Locate the cell with the specified text and output its (x, y) center coordinate. 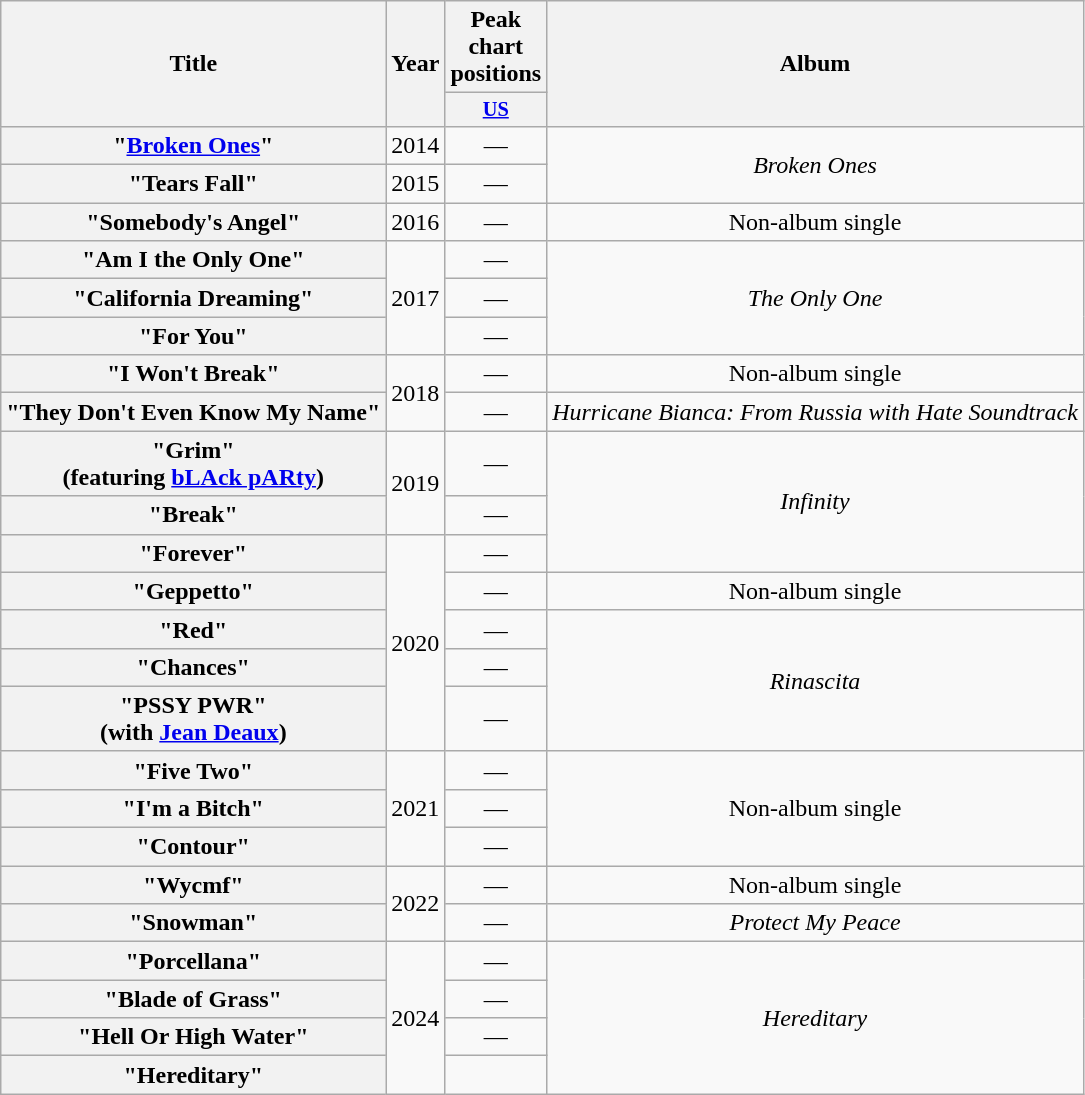
"California Dreaming" (194, 298)
"They Don't Even Know My Name" (194, 412)
"Tears Fall" (194, 184)
2015 (416, 184)
"Broken Ones" (194, 145)
"Red" (194, 629)
2021 (416, 808)
"Geppetto" (194, 591)
2014 (416, 145)
Year (416, 64)
"Forever" (194, 553)
Infinity (816, 502)
"PSSY PWR" (with Jean Deaux) (194, 718)
2022 (416, 904)
US (496, 110)
"Hell Or High Water" (194, 1037)
"Chances" (194, 667)
Album (816, 64)
Title (194, 64)
"Wycmf" (194, 885)
"Somebody's Angel" (194, 222)
2017 (416, 298)
Hurricane Bianca: From Russia with Hate Soundtrack (816, 412)
2024 (416, 1018)
Peak chart positions (496, 47)
"Porcellana" (194, 961)
"Blade of Grass" (194, 999)
Hereditary (816, 1018)
Rinascita (816, 680)
"I'm a Bitch" (194, 808)
2016 (416, 222)
2019 (416, 482)
Protect My Peace (816, 923)
"Hereditary" (194, 1075)
"Snowman" (194, 923)
"Five Two" (194, 770)
"Am I the Only One" (194, 260)
"Contour" (194, 847)
"Grim" (featuring bLAck pARty) (194, 464)
2018 (416, 393)
"Break" (194, 515)
2020 (416, 642)
"For You" (194, 336)
Broken Ones (816, 164)
"I Won't Break" (194, 374)
The Only One (816, 298)
